Provide the (X, Y) coordinate of the cell's center where the given text is located.  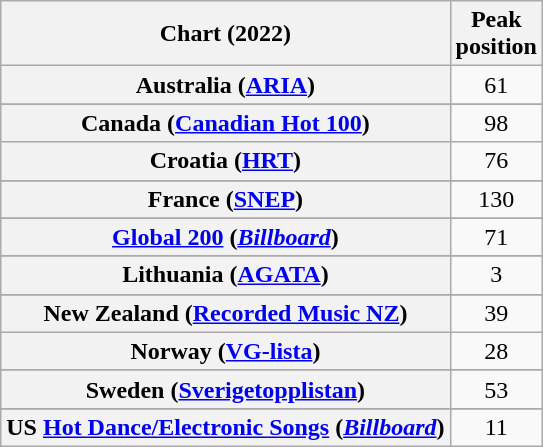
Global 200 (Billboard) (226, 237)
28 (496, 351)
98 (496, 123)
Croatia (HRT) (226, 161)
US Hot Dance/Electronic Songs (Billboard) (226, 427)
Peakposition (496, 34)
Australia (ARIA) (226, 85)
New Zealand (Recorded Music NZ) (226, 313)
130 (496, 199)
71 (496, 237)
3 (496, 275)
53 (496, 389)
France (SNEP) (226, 199)
Lithuania (AGATA) (226, 275)
Sweden (Sverigetopplistan) (226, 389)
39 (496, 313)
11 (496, 427)
Canada (Canadian Hot 100) (226, 123)
Norway (VG-lista) (226, 351)
76 (496, 161)
Chart (2022) (226, 34)
61 (496, 85)
